Provide the [X, Y] coordinate of the cell's center where the given text is located.  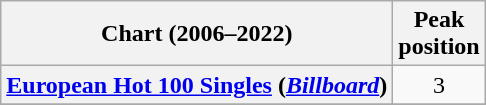
Chart (2006–2022) [197, 34]
3 [439, 85]
Peak position [439, 34]
European Hot 100 Singles (Billboard) [197, 85]
